Provide the [x, y] coordinate of the cell's center where the given text is located.  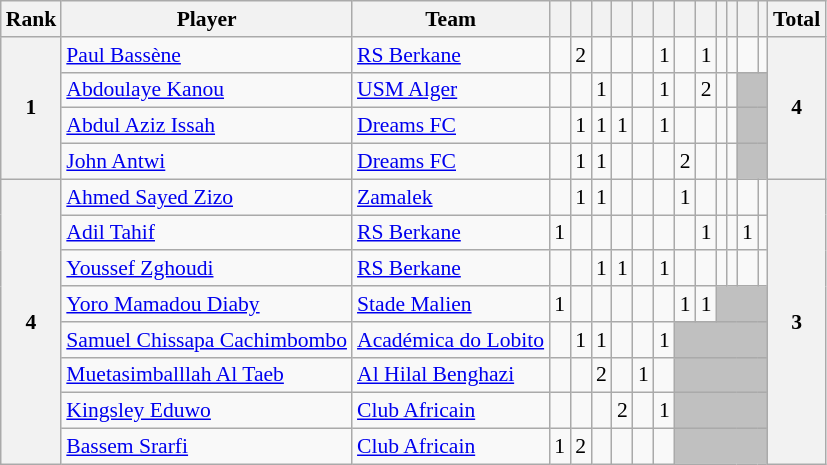
Team [450, 19]
Samuel Chissapa Cachimbombo [206, 340]
Abdul Aziz Issah [206, 126]
Ahmed Sayed Zizo [206, 197]
Rank [32, 19]
Abdoulaye Kanou [206, 90]
Stade Malien [450, 304]
Kingsley Eduwo [206, 411]
Paul Bassène [206, 55]
John Antwi [206, 162]
Al Hilal Benghazi [450, 375]
Bassem Srarfi [206, 447]
Zamalek [450, 197]
Muetasimballlah Al Taeb [206, 375]
USM Alger [450, 90]
Adil Tahif [206, 233]
3 [796, 322]
Player [206, 19]
Total [796, 19]
Académica do Lobito [450, 340]
Youssef Zghoudi [206, 269]
Yoro Mamadou Diaby [206, 304]
